Identify which cell holds the provided text, then report its [x, y] central coordinate. 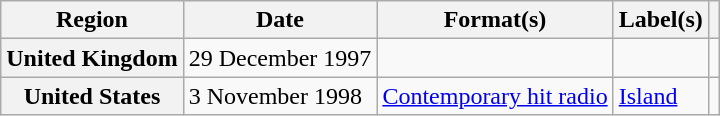
Format(s) [495, 20]
United Kingdom [92, 58]
United States [92, 96]
Contemporary hit radio [495, 96]
29 December 1997 [280, 58]
Island [660, 96]
3 November 1998 [280, 96]
Label(s) [660, 20]
Region [92, 20]
Date [280, 20]
